Find where the given text appears and provide that cell's center as [x, y] coordinate. 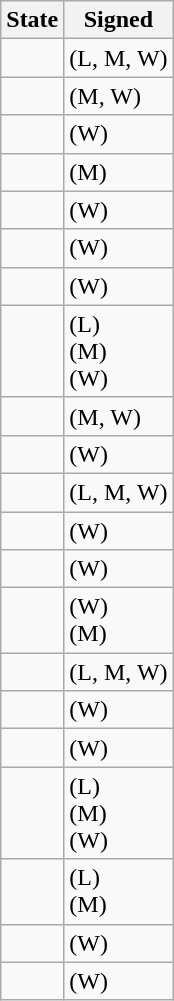
State [32, 20]
(M) [118, 172]
(L) (M) [118, 892]
(W) (M) [118, 620]
Signed [118, 20]
